Pinpoint the cell where the given text exists, returning its (X, Y) midpoint coordinate. 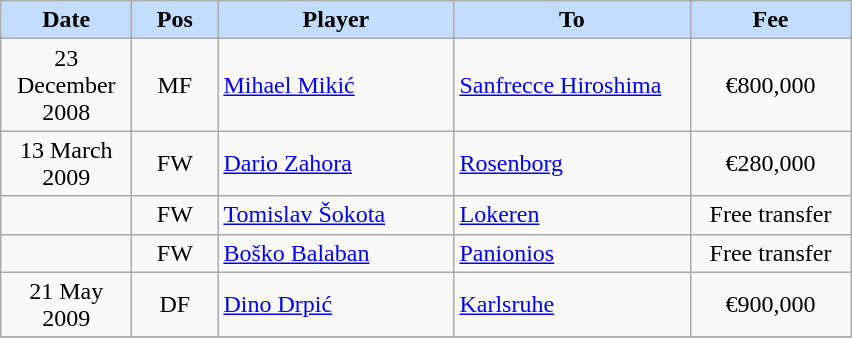
MF (175, 85)
Karlsruhe (572, 304)
Boško Balaban (336, 253)
Panionios (572, 253)
To (572, 20)
DF (175, 304)
Fee (770, 20)
Lokeren (572, 215)
Sanfrecce Hiroshima (572, 85)
13 March 2009 (66, 164)
€280,000 (770, 164)
€800,000 (770, 85)
21 May 2009 (66, 304)
Rosenborg (572, 164)
Pos (175, 20)
23 December 2008 (66, 85)
Dino Drpić (336, 304)
€900,000 (770, 304)
Mihael Mikić (336, 85)
Player (336, 20)
Dario Zahora (336, 164)
Date (66, 20)
Tomislav Šokota (336, 215)
